From the cell containing the given text, extract its center point as (x, y) coordinate. 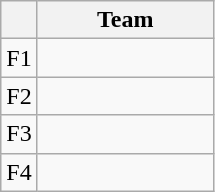
Team (125, 20)
F4 (19, 172)
F1 (19, 58)
F3 (19, 134)
F2 (19, 96)
